Output the [x, y] coordinate of the center of the cell containing the given text.  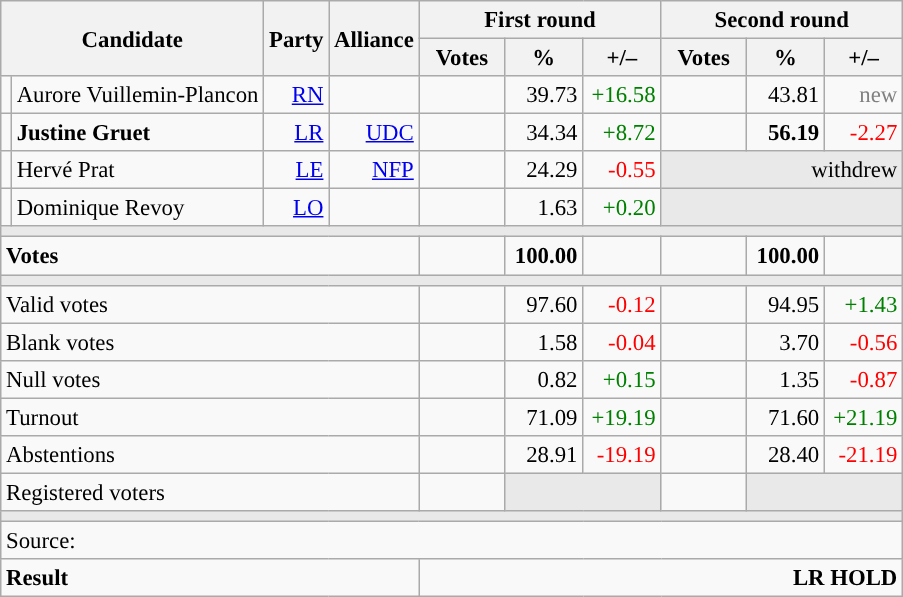
Valid votes [210, 304]
LO [296, 208]
+0.15 [622, 379]
39.73 [544, 95]
34.34 [544, 133]
First round [540, 20]
-0.87 [864, 379]
Candidate [132, 38]
+19.19 [622, 417]
Blank votes [210, 342]
Null votes [210, 379]
Abstentions [210, 455]
Hervé Prat [137, 170]
Second round [782, 20]
+1.43 [864, 304]
LR [296, 133]
1.63 [544, 208]
28.91 [544, 455]
1.58 [544, 342]
-0.04 [622, 342]
71.60 [785, 417]
withdrew [782, 170]
Justine Gruet [137, 133]
+8.72 [622, 133]
+21.19 [864, 417]
+0.20 [622, 208]
-2.27 [864, 133]
Registered voters [210, 492]
-19.19 [622, 455]
new [864, 95]
-0.56 [864, 342]
Result [210, 578]
3.70 [785, 342]
Alliance [374, 38]
71.09 [544, 417]
Source: [452, 540]
RN [296, 95]
+16.58 [622, 95]
NFP [374, 170]
28.40 [785, 455]
-21.19 [864, 455]
Turnout [210, 417]
94.95 [785, 304]
56.19 [785, 133]
0.82 [544, 379]
43.81 [785, 95]
1.35 [785, 379]
Aurore Vuillemin-Plancon [137, 95]
-0.12 [622, 304]
-0.55 [622, 170]
Dominique Revoy [137, 208]
97.60 [544, 304]
UDC [374, 133]
LR HOLD [661, 578]
LE [296, 170]
24.29 [544, 170]
Party [296, 38]
